Output the (x, y) coordinate of the center of the cell containing the given text.  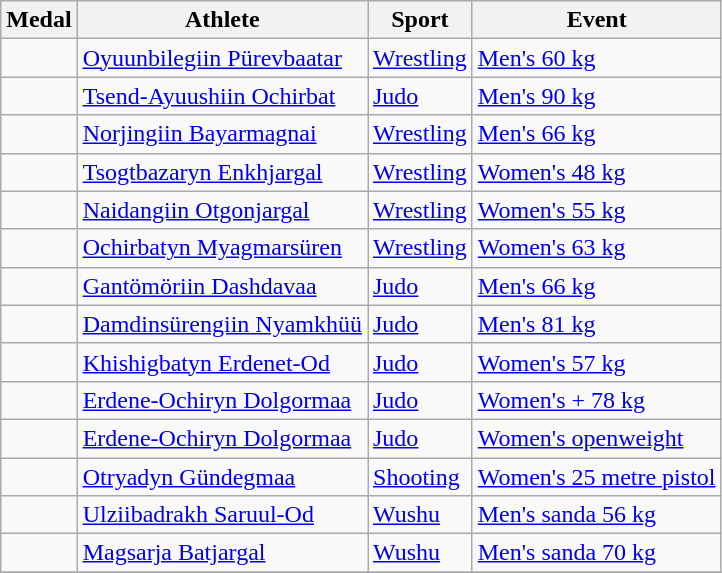
Women's 63 kg (596, 248)
Sport (420, 20)
Medal (39, 20)
Women's 25 metre pistol (596, 477)
Women's openweight (596, 438)
Men's 90 kg (596, 96)
Men's 81 kg (596, 324)
Women's 57 kg (596, 362)
Athlete (222, 20)
Men's sanda 70 kg (596, 553)
Men's sanda 56 kg (596, 515)
Women's + 78 kg (596, 400)
Tsend-Ayuushiin Ochirbat (222, 96)
Ulziibadrakh Saruul-Od (222, 515)
Shooting (420, 477)
Otryadyn Gündegmaa (222, 477)
Damdinsürengiin Nyamkhüü (222, 324)
Magsarja Batjargal (222, 553)
Khishigbatyn Erdenet-Od (222, 362)
Norjingiin Bayarmagnai (222, 134)
Women's 48 kg (596, 172)
Naidangiin Otgonjargal (222, 210)
Ochirbatyn Myagmarsüren (222, 248)
Event (596, 20)
Tsogtbazaryn Enkhjargal (222, 172)
Men's 60 kg (596, 58)
Oyuunbilegiin Pürevbaatar (222, 58)
Women's 55 kg (596, 210)
Gantömöriin Dashdavaa (222, 286)
